Return the (X, Y) coordinate for the center point of the cell that contains the specified text.  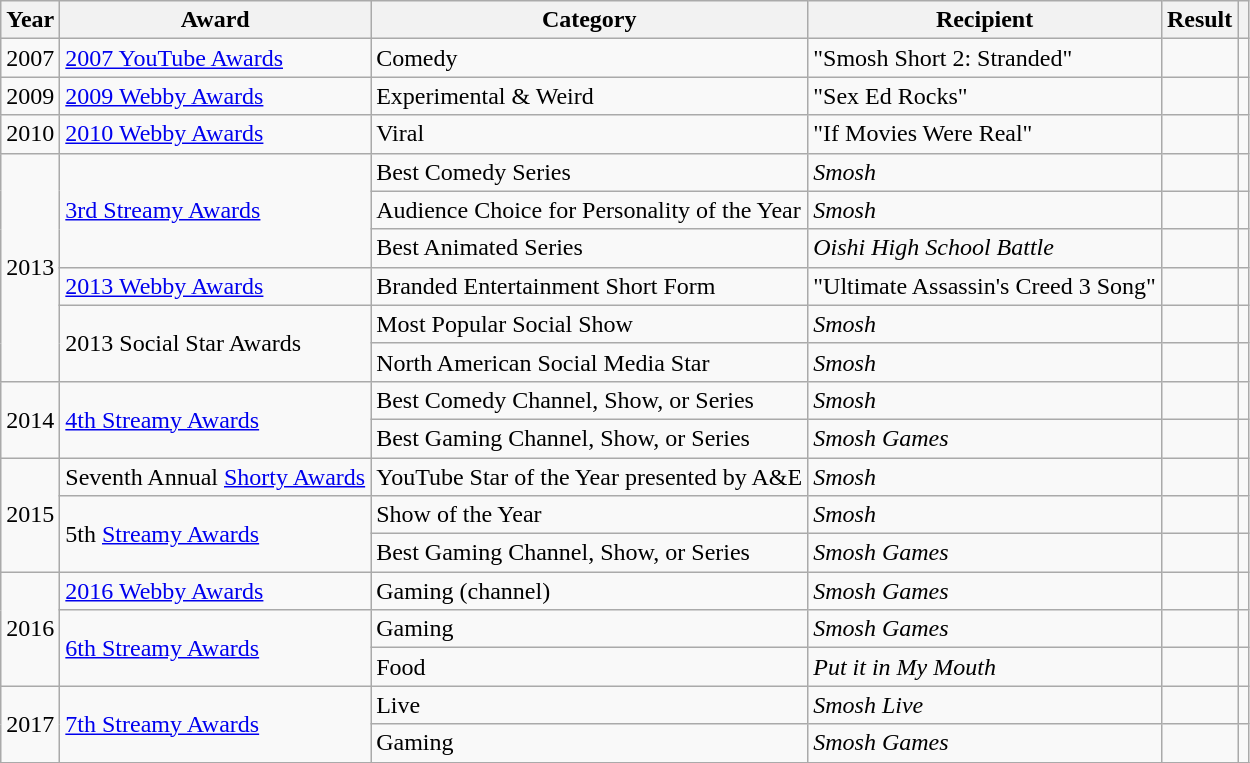
2010 Webby Awards (216, 134)
Recipient (985, 20)
Live (590, 705)
"Smosh Short 2: Stranded" (985, 58)
Seventh Annual Shorty Awards (216, 477)
5th Streamy Awards (216, 534)
Branded Entertainment Short Form (590, 286)
Category (590, 20)
Best Animated Series (590, 248)
2009 Webby Awards (216, 96)
North American Social Media Star (590, 362)
2015 (30, 515)
2007 (30, 58)
Comedy (590, 58)
2009 (30, 96)
2013 Webby Awards (216, 286)
Gaming (channel) (590, 591)
Year (30, 20)
2010 (30, 134)
Result (1199, 20)
Smosh Live (985, 705)
2007 YouTube Awards (216, 58)
7th Streamy Awards (216, 724)
Award (216, 20)
6th Streamy Awards (216, 648)
2014 (30, 419)
Oishi High School Battle (985, 248)
YouTube Star of the Year presented by A&E (590, 477)
Best Comedy Channel, Show, or Series (590, 400)
Show of the Year (590, 515)
2016 (30, 629)
2016 Webby Awards (216, 591)
2013 Social Star Awards (216, 343)
Viral (590, 134)
Most Popular Social Show (590, 324)
2013 (30, 267)
4th Streamy Awards (216, 419)
Food (590, 667)
2017 (30, 724)
Audience Choice for Personality of the Year (590, 210)
"If Movies Were Real" (985, 134)
Put it in My Mouth (985, 667)
3rd Streamy Awards (216, 210)
Best Comedy Series (590, 172)
Experimental & Weird (590, 96)
"Ultimate Assassin's Creed 3 Song" (985, 286)
"Sex Ed Rocks" (985, 96)
